Output the [X, Y] coordinate of the center of the cell containing the given text.  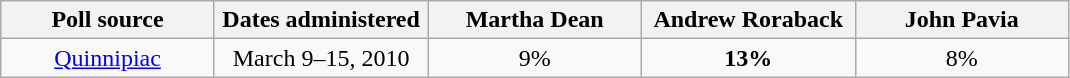
Dates administered [321, 20]
9% [535, 58]
13% [748, 58]
Martha Dean [535, 20]
Quinnipiac [108, 58]
Poll source [108, 20]
Andrew Roraback [748, 20]
John Pavia [962, 20]
March 9–15, 2010 [321, 58]
8% [962, 58]
